Capture the cell that displays the provided text and extract its (X, Y) central coordinate. 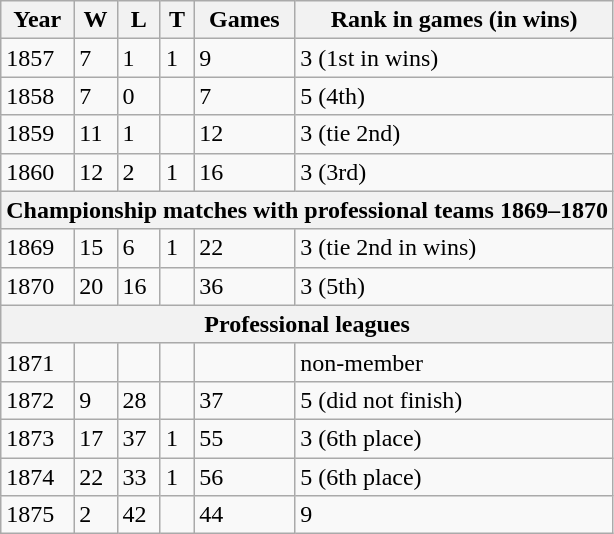
28 (138, 400)
1860 (38, 172)
3 (6th place) (454, 438)
1869 (38, 248)
0 (138, 96)
11 (96, 134)
44 (244, 515)
33 (138, 477)
1857 (38, 58)
L (138, 20)
non-member (454, 362)
Year (38, 20)
20 (96, 286)
3 (3rd) (454, 172)
Rank in games (in wins) (454, 20)
36 (244, 286)
W (96, 20)
17 (96, 438)
15 (96, 248)
3 (5th) (454, 286)
1872 (38, 400)
Professional leagues (308, 324)
1874 (38, 477)
T (176, 20)
56 (244, 477)
42 (138, 515)
55 (244, 438)
1873 (38, 438)
3 (1st in wins) (454, 58)
Championship matches with professional teams 1869–1870 (308, 210)
5 (4th) (454, 96)
1875 (38, 515)
3 (tie 2nd in wins) (454, 248)
1859 (38, 134)
1870 (38, 286)
1858 (38, 96)
3 (tie 2nd) (454, 134)
6 (138, 248)
Games (244, 20)
5 (did not finish) (454, 400)
5 (6th place) (454, 477)
1871 (38, 362)
